Locate the cell with the specified text and output its (x, y) center coordinate. 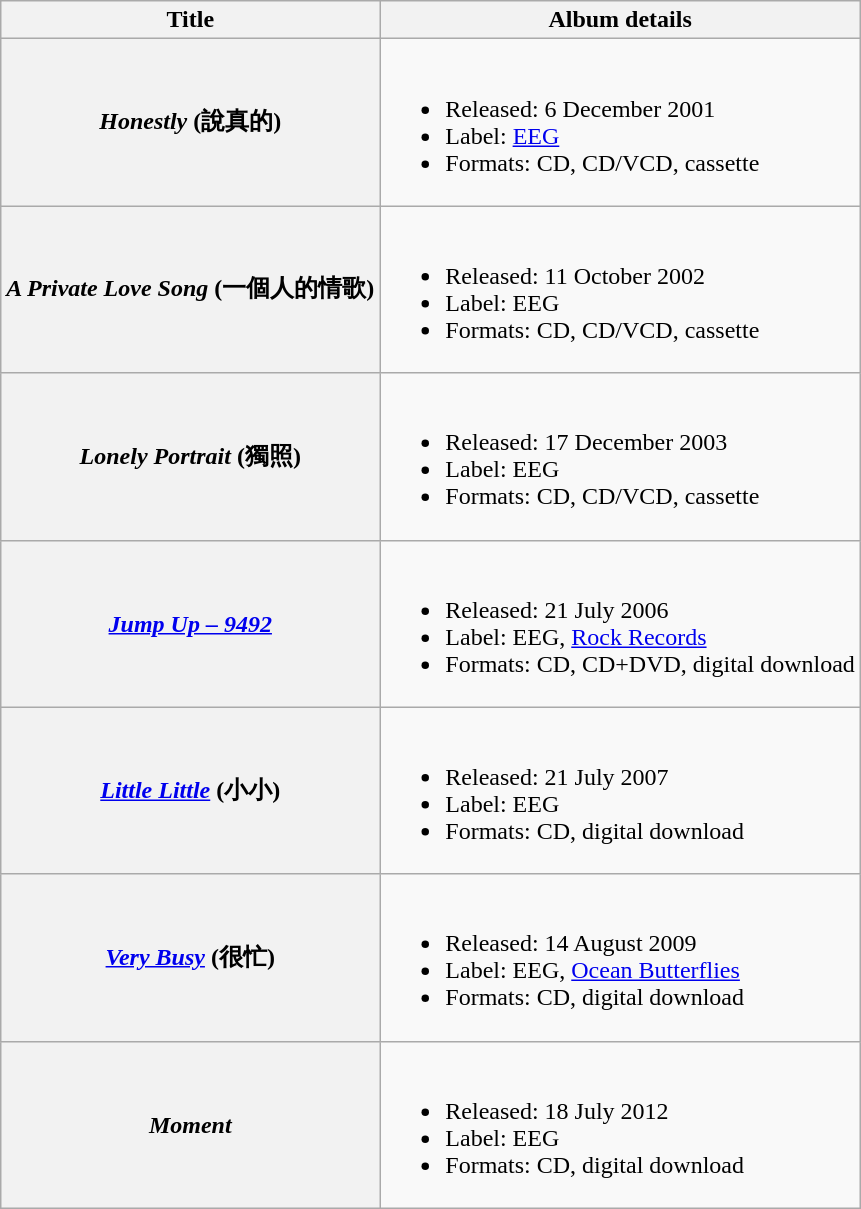
A Private Love Song (一個人的情歌) (190, 290)
Released: 21 July 2006Label: EEG, Rock RecordsFormats: CD, CD+DVD, digital download (620, 624)
Title (190, 20)
Album details (620, 20)
Released: 6 December 2001Label: EEGFormats: CD, CD/VCD, cassette (620, 122)
Released: 17 December 2003Label: EEGFormats: CD, CD/VCD, cassette (620, 456)
Little Little (小小) (190, 790)
Released: 14 August 2009Label: EEG, Ocean ButterfliesFormats: CD, digital download (620, 958)
Jump Up – 9492 (190, 624)
Released: 21 July 2007Label: EEGFormats: CD, digital download (620, 790)
Honestly (說真的) (190, 122)
Released: 11 October 2002Label: EEGFormats: CD, CD/VCD, cassette (620, 290)
Very Busy (很忙) (190, 958)
Released: 18 July 2012Label: EEGFormats: CD, digital download (620, 1124)
Lonely Portrait (獨照) (190, 456)
Moment (190, 1124)
